Provide the [x, y] coordinate of the cell's center where the given text is located.  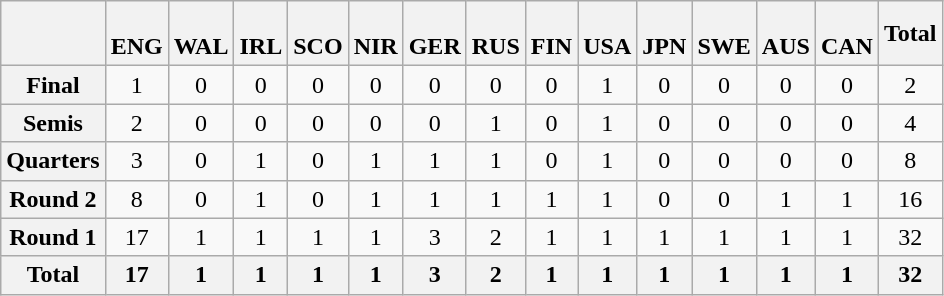
Quarters [53, 161]
NIR [376, 34]
16 [910, 199]
RUS [496, 34]
WAL [201, 34]
Semis [53, 123]
FIN [551, 34]
AUS [786, 34]
SWE [724, 34]
Round 2 [53, 199]
CAN [846, 34]
Final [53, 85]
SCO [318, 34]
GER [434, 34]
4 [910, 123]
JPN [664, 34]
USA [608, 34]
ENG [136, 34]
Round 1 [53, 237]
IRL [261, 34]
